Return the [X, Y] coordinate for the center point of the cell that contains the specified text.  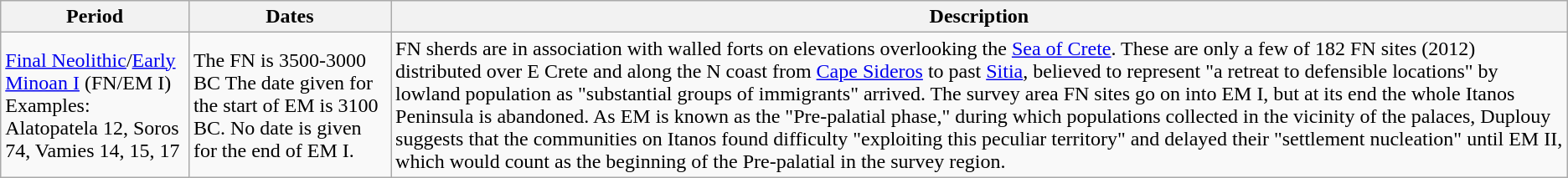
The FN is 3500-3000 BC The date given for the start of EM is 3100 BC. No date is given for the end of EM I. [290, 105]
Period [95, 17]
Description [980, 17]
Final Neolithic/Early Minoan I (FN/EM I)Examples: Alatopatela 12, Soros 74, Vamies 14, 15, 17 [95, 105]
Dates [290, 17]
